Detect which cell encompasses the target text, then output its (x, y) center coordinate. 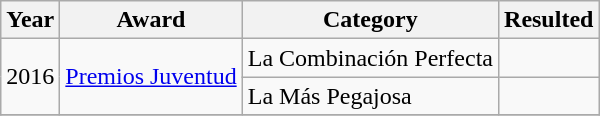
Premios Juventud (151, 77)
Category (370, 20)
Year (30, 20)
Award (151, 20)
La Combinación Perfecta (370, 58)
La Más Pegajosa (370, 96)
Resulted (549, 20)
2016 (30, 77)
